Return (x, y) of the center of cell containing provided text 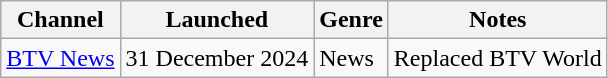
31 December 2024 (217, 58)
Channel (60, 20)
Replaced BTV World (498, 58)
BTV News (60, 58)
Launched (217, 20)
Notes (498, 20)
News (352, 58)
Genre (352, 20)
